Return the [x, y] coordinate for the center point of the cell that contains the specified text.  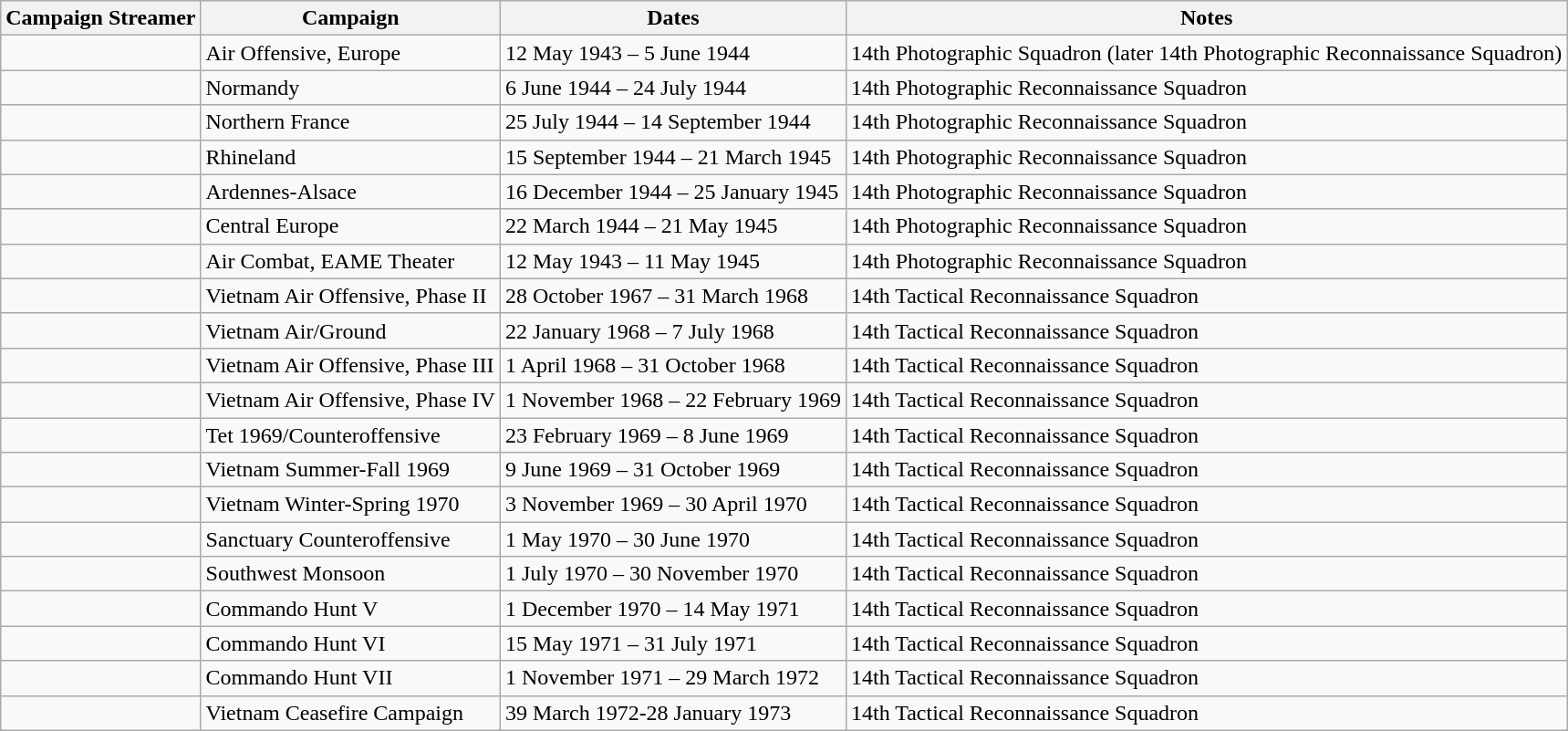
14th Photographic Squadron (later 14th Photographic Reconnaissance Squadron) [1206, 53]
Vietnam Winter-Spring 1970 [350, 505]
22 March 1944 – 21 May 1945 [673, 226]
Vietnam Air Offensive, Phase II [350, 296]
12 May 1943 – 11 May 1945 [673, 261]
1 December 1970 – 14 May 1971 [673, 609]
Vietnam Air Offensive, Phase III [350, 365]
Commando Hunt VII [350, 678]
16 December 1944 – 25 January 1945 [673, 192]
1 November 1968 – 22 February 1969 [673, 400]
6 June 1944 – 24 July 1944 [673, 88]
Vietnam Ceasefire Campaign [350, 713]
Dates [673, 18]
Southwest Monsoon [350, 574]
22 January 1968 – 7 July 1968 [673, 330]
1 May 1970 – 30 June 1970 [673, 539]
1 July 1970 – 30 November 1970 [673, 574]
Sanctuary Counteroffensive [350, 539]
Vietnam Air Offensive, Phase IV [350, 400]
3 November 1969 – 30 April 1970 [673, 505]
Rhineland [350, 157]
1 November 1971 – 29 March 1972 [673, 678]
Air Offensive, Europe [350, 53]
15 May 1971 – 31 July 1971 [673, 643]
Northern France [350, 122]
28 October 1967 – 31 March 1968 [673, 296]
12 May 1943 – 5 June 1944 [673, 53]
15 September 1944 – 21 March 1945 [673, 157]
Campaign [350, 18]
39 March 1972-28 January 1973 [673, 713]
Notes [1206, 18]
Central Europe [350, 226]
23 February 1969 – 8 June 1969 [673, 435]
Vietnam Summer-Fall 1969 [350, 470]
9 June 1969 – 31 October 1969 [673, 470]
1 April 1968 – 31 October 1968 [673, 365]
Air Combat, EAME Theater [350, 261]
Vietnam Air/Ground [350, 330]
Ardennes-Alsace [350, 192]
Campaign Streamer [100, 18]
Commando Hunt VI [350, 643]
Tet 1969/Counteroffensive [350, 435]
Normandy [350, 88]
Commando Hunt V [350, 609]
25 July 1944 – 14 September 1944 [673, 122]
